Extract the [x, y] coordinate from the center of the cell holding the provided text.  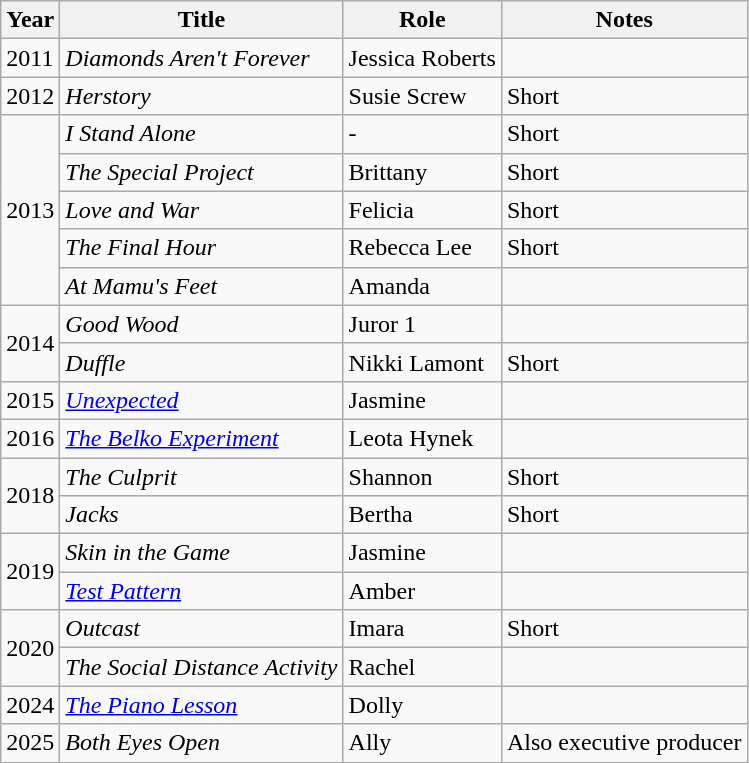
The Final Hour [202, 248]
Bertha [422, 515]
Love and War [202, 210]
Role [422, 20]
Herstory [202, 96]
The Culprit [202, 477]
Skin in the Game [202, 553]
Also executive producer [624, 743]
Duffle [202, 362]
Jacks [202, 515]
Felicia [422, 210]
2012 [30, 96]
Jessica Roberts [422, 58]
Shannon [422, 477]
Dolly [422, 705]
Amber [422, 591]
Ally [422, 743]
The Social Distance Activity [202, 667]
Unexpected [202, 400]
2025 [30, 743]
Diamonds Aren't Forever [202, 58]
Amanda [422, 286]
At Mamu's Feet [202, 286]
Susie Screw [422, 96]
Year [30, 20]
Rebecca Lee [422, 248]
2024 [30, 705]
2018 [30, 496]
2014 [30, 343]
2013 [30, 210]
Imara [422, 629]
2019 [30, 572]
The Belko Experiment [202, 438]
Test Pattern [202, 591]
Nikki Lamont [422, 362]
2011 [30, 58]
Rachel [422, 667]
Juror 1 [422, 324]
Notes [624, 20]
2016 [30, 438]
- [422, 134]
Outcast [202, 629]
The Special Project [202, 172]
Both Eyes Open [202, 743]
2015 [30, 400]
Good Wood [202, 324]
Brittany [422, 172]
I Stand Alone [202, 134]
2020 [30, 648]
The Piano Lesson [202, 705]
Title [202, 20]
Leota Hynek [422, 438]
